Identify which cell holds the provided text, then report its (X, Y) central coordinate. 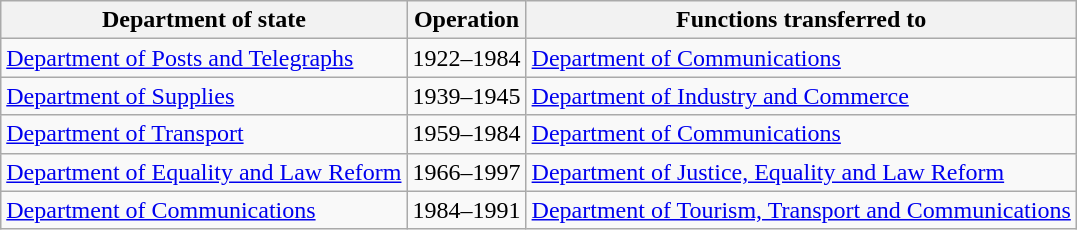
1939–1945 (466, 96)
Department of Industry and Commerce (801, 96)
Department of Equality and Law Reform (204, 172)
1959–1984 (466, 134)
Functions transferred to (801, 20)
Department of Justice, Equality and Law Reform (801, 172)
Department of Posts and Telegraphs (204, 58)
Department of state (204, 20)
Department of Tourism, Transport and Communications (801, 210)
1984–1991 (466, 210)
Operation (466, 20)
Department of Transport (204, 134)
Department of Supplies (204, 96)
1966–1997 (466, 172)
1922–1984 (466, 58)
